For the text-containing cell, return its midpoint in [x, y] coordinate format. 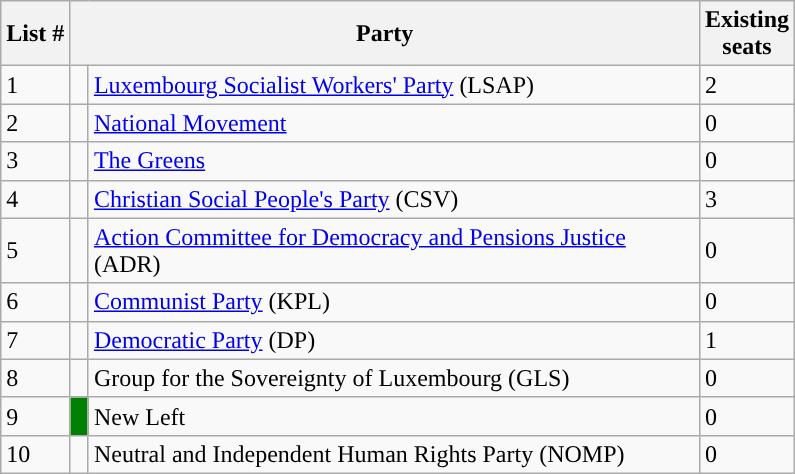
4 [36, 199]
National Movement [394, 123]
7 [36, 340]
Neutral and Independent Human Rights Party (NOMP) [394, 454]
Christian Social People's Party (CSV) [394, 199]
New Left [394, 416]
10 [36, 454]
Group for the Sovereignty of Luxembourg (GLS) [394, 378]
Luxembourg Socialist Workers' Party (LSAP) [394, 85]
The Greens [394, 161]
6 [36, 302]
Existing seats [746, 34]
8 [36, 378]
5 [36, 250]
Action Committee for Democracy and Pensions Justice (ADR) [394, 250]
Democratic Party (DP) [394, 340]
Party [385, 34]
Communist Party (KPL) [394, 302]
List # [36, 34]
9 [36, 416]
